Return [X, Y] of the center of cell containing provided text 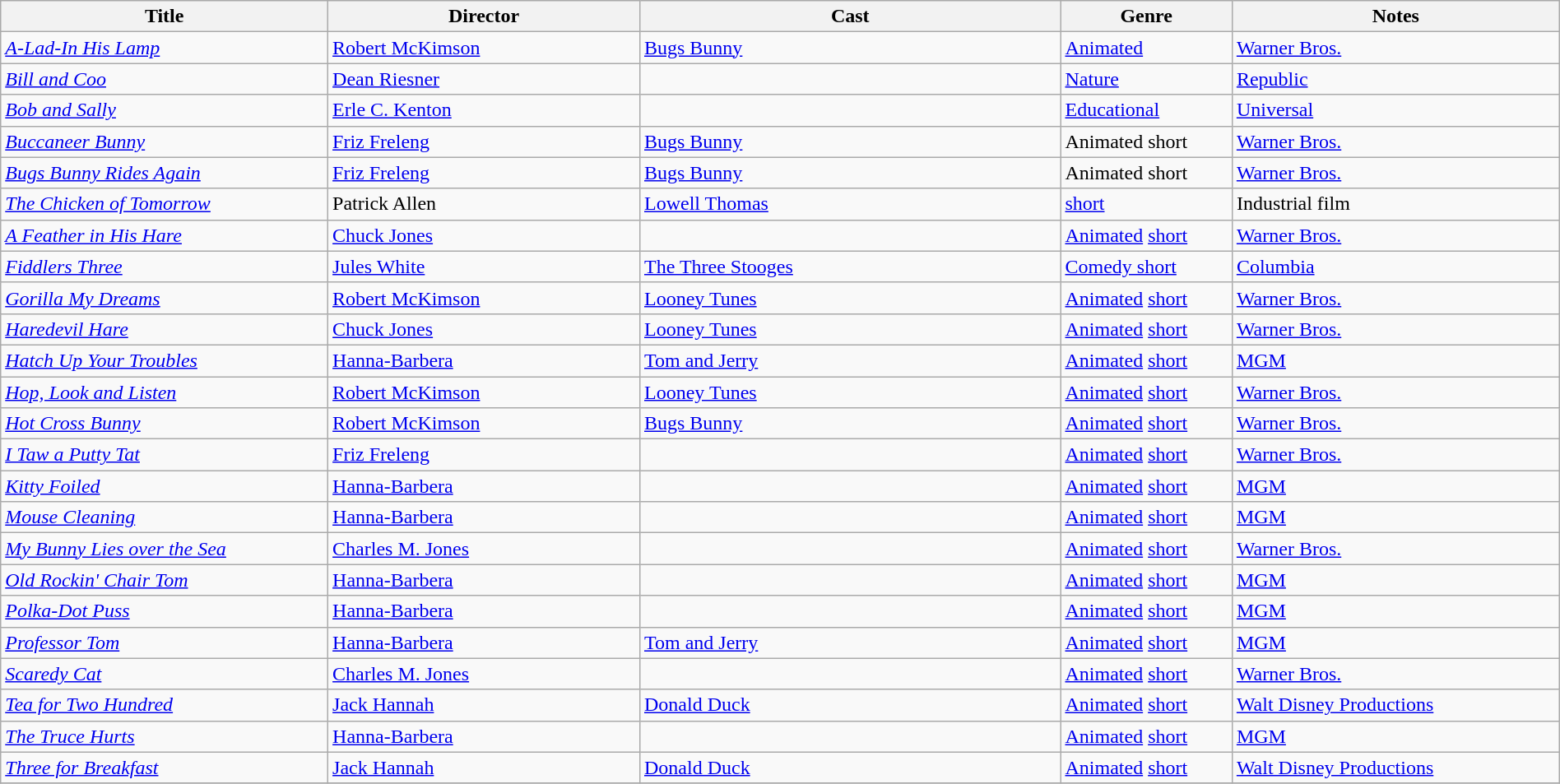
Director [484, 16]
Comedy short [1146, 267]
Republic [1395, 79]
Industrial film [1395, 204]
Title [165, 16]
Hot Cross Bunny [165, 424]
Haredevil Hare [165, 329]
Mouse Cleaning [165, 517]
Bob and Sally [165, 110]
Tea for Two Hundred [165, 705]
Three for Breakfast [165, 768]
Nature [1146, 79]
Genre [1146, 16]
Educational [1146, 110]
Hop, Look and Listen [165, 392]
Erle C. Kenton [484, 110]
Patrick Allen [484, 204]
The Chicken of Tomorrow [165, 204]
Cast [850, 16]
The Three Stooges [850, 267]
Old Rockin' Chair Tom [165, 580]
Notes [1395, 16]
Professor Tom [165, 643]
Dean Riesner [484, 79]
My Bunny Lies over the Sea [165, 549]
Polka-Dot Puss [165, 611]
Columbia [1395, 267]
Universal [1395, 110]
Fiddlers Three [165, 267]
The Truce Hurts [165, 736]
Buccaneer Bunny [165, 141]
A-Lad-In His Lamp [165, 48]
Jules White [484, 267]
A Feather in His Hare [165, 235]
Kitty Foiled [165, 486]
Scaredy Cat [165, 674]
Bill and Coo [165, 79]
Gorilla My Dreams [165, 298]
Bugs Bunny Rides Again [165, 173]
Lowell Thomas [850, 204]
Hatch Up Your Troubles [165, 360]
Animated [1146, 48]
I Taw a Putty Tat [165, 455]
short [1146, 204]
